Output the (x, y) coordinate of the center of the cell containing the given text.  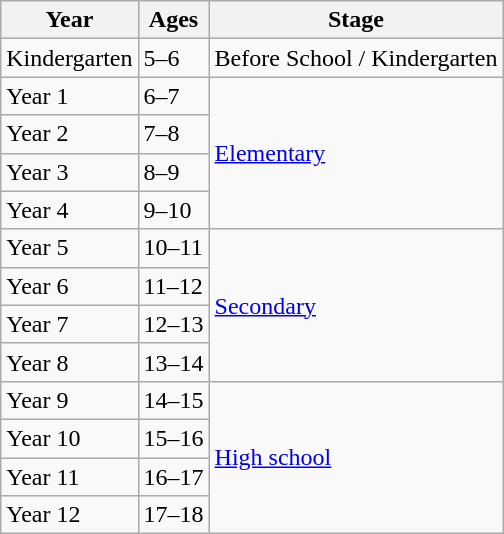
10–11 (174, 248)
6–7 (174, 96)
Year 9 (70, 400)
Year 8 (70, 362)
Elementary (356, 153)
Year 5 (70, 248)
Year 10 (70, 438)
14–15 (174, 400)
Stage (356, 20)
Year 12 (70, 515)
Year 1 (70, 96)
High school (356, 457)
7–8 (174, 134)
Before School / Kindergarten (356, 58)
Year 2 (70, 134)
Kindergarten (70, 58)
Year 11 (70, 477)
13–14 (174, 362)
15–16 (174, 438)
12–13 (174, 324)
5–6 (174, 58)
Year 4 (70, 210)
17–18 (174, 515)
Year (70, 20)
11–12 (174, 286)
Year 7 (70, 324)
Secondary (356, 305)
Ages (174, 20)
8–9 (174, 172)
Year 3 (70, 172)
9–10 (174, 210)
Year 6 (70, 286)
16–17 (174, 477)
